Identify which cell holds the provided text, then report its [x, y] central coordinate. 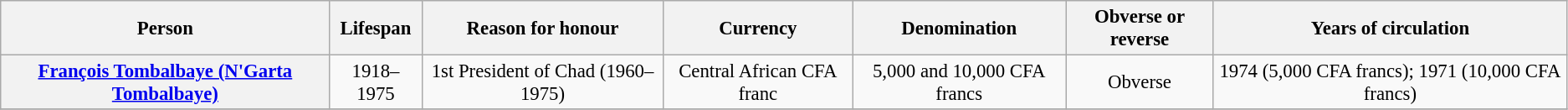
5,000 and 10,000 CFA francs [959, 82]
1974 (5,000 CFA francs); 1971 (10,000 CFA francs) [1390, 82]
Obverse or reverse [1140, 29]
Years of circulation [1390, 29]
Obverse [1140, 82]
Person [166, 29]
Lifespan [376, 29]
Currency [758, 29]
François Tombalbaye (N'Garta Tombalbaye) [166, 82]
Reason for honour [542, 29]
1st President of Chad (1960–1975) [542, 82]
Central African CFA franc [758, 82]
Denomination [959, 29]
1918–1975 [376, 82]
